For the text-containing cell, return its midpoint in [X, Y] coordinate format. 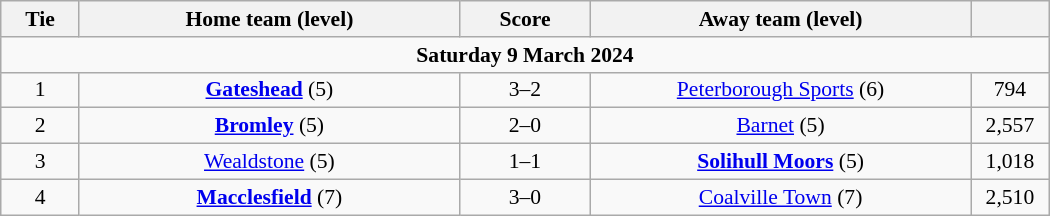
Gateshead (5) [269, 90]
Solihull Moors (5) [781, 162]
Coalville Town (7) [781, 197]
Tie [40, 19]
Score [524, 19]
Saturday 9 March 2024 [525, 55]
Peterborough Sports (6) [781, 90]
2 [40, 126]
1–1 [524, 162]
2–0 [524, 126]
Home team (level) [269, 19]
4 [40, 197]
1 [40, 90]
Bromley (5) [269, 126]
2,557 [1010, 126]
Barnet (5) [781, 126]
2,510 [1010, 197]
3–0 [524, 197]
Wealdstone (5) [269, 162]
1,018 [1010, 162]
3–2 [524, 90]
3 [40, 162]
Macclesfield (7) [269, 197]
Away team (level) [781, 19]
794 [1010, 90]
